From the cell containing the given text, extract its center point as (X, Y) coordinate. 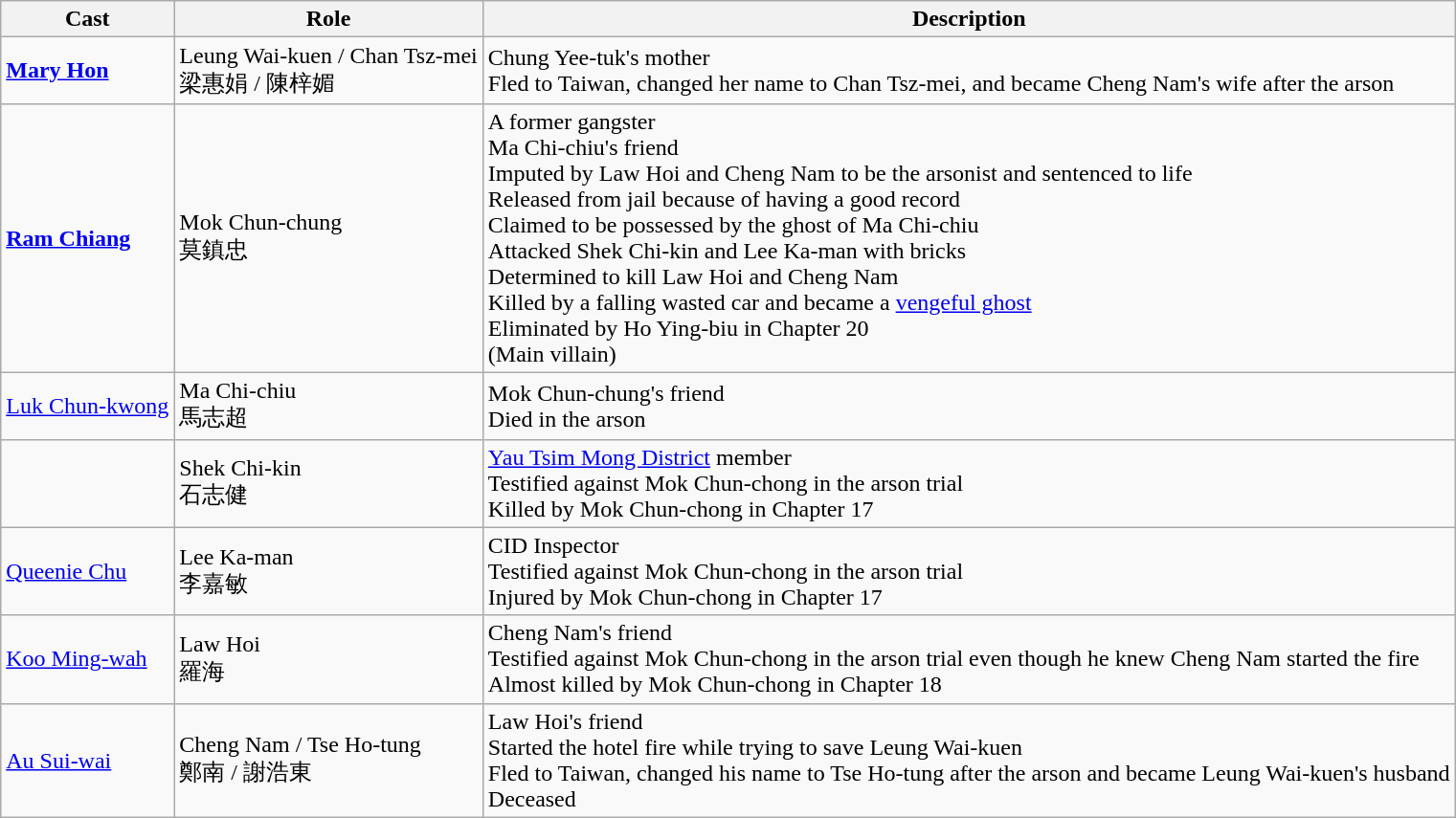
Role (328, 19)
Law Hoi羅海 (328, 659)
Lee Ka-man李嘉敏 (328, 571)
Yau Tsim Mong District memberTestified against Mok Chun-chong in the arson trialKilled by Mok Chun-chong in Chapter 17 (969, 483)
Ram Chiang (88, 237)
CID InspectorTestified against Mok Chun-chong in the arson trialInjured by Mok Chun-chong in Chapter 17 (969, 571)
Cast (88, 19)
Leung Wai-kuen / Chan Tsz-mei梁惠娟 / 陳梓媚 (328, 71)
Ma Chi-chiu馬志超 (328, 406)
Mok Chun-chung莫鎮忠 (328, 237)
Description (969, 19)
Au Sui-wai (88, 760)
Cheng Nam / Tse Ho-tung鄭南 / 謝浩東 (328, 760)
Mary Hon (88, 71)
Koo Ming-wah (88, 659)
Luk Chun-kwong (88, 406)
Chung Yee-tuk's motherFled to Taiwan, changed her name to Chan Tsz-mei, and became Cheng Nam's wife after the arson (969, 71)
Mok Chun-chung's friendDied in the arson (969, 406)
Queenie Chu (88, 571)
Shek Chi-kin石志健 (328, 483)
